For the text-containing cell, return its midpoint in [X, Y] coordinate format. 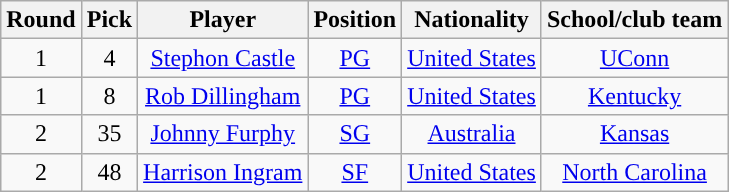
48 [109, 172]
Australia [472, 134]
Harrison Ingram [223, 172]
School/club team [634, 20]
4 [109, 58]
SF [355, 172]
Round [41, 20]
Johnny Furphy [223, 134]
8 [109, 96]
Pick [109, 20]
SG [355, 134]
Stephon Castle [223, 58]
North Carolina [634, 172]
35 [109, 134]
Position [355, 20]
Kentucky [634, 96]
Nationality [472, 20]
Kansas [634, 134]
Rob Dillingham [223, 96]
Player [223, 20]
UConn [634, 58]
